Find where the given text appears and provide that cell's center as (x, y) coordinate. 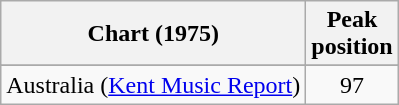
97 (352, 85)
Peakposition (352, 34)
Australia (Kent Music Report) (154, 85)
Chart (1975) (154, 34)
